Detect which cell encompasses the target text, then output its [X, Y] center coordinate. 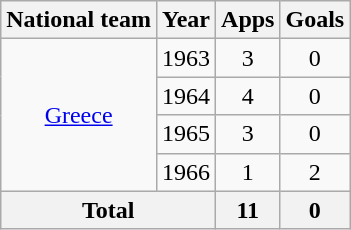
Year [186, 20]
1963 [186, 58]
Goals [315, 20]
2 [315, 172]
4 [248, 96]
Total [108, 210]
1965 [186, 134]
1966 [186, 172]
1 [248, 172]
1964 [186, 96]
National team [79, 20]
11 [248, 210]
Apps [248, 20]
Greece [79, 115]
